Search for the cell housing the specified text and yield its [x, y] center coordinate. 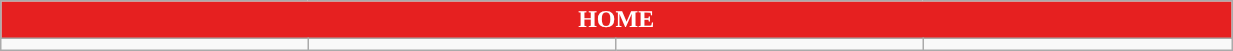
HOME [616, 20]
